Return (x, y) of the center of cell containing provided text 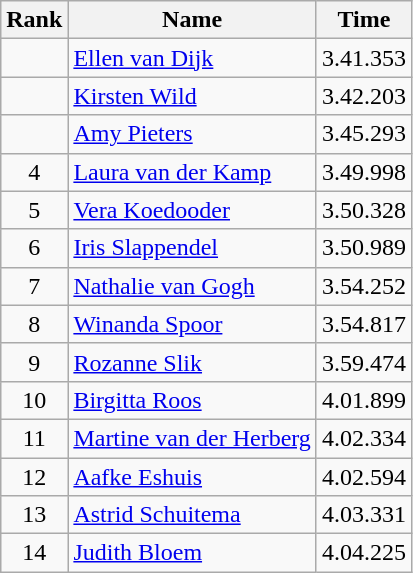
Rozanne Slik (192, 362)
13 (34, 515)
Birgitta Roos (192, 400)
Iris Slappendel (192, 248)
3.50.989 (364, 248)
3.54.817 (364, 324)
3.49.998 (364, 172)
4.04.225 (364, 553)
Vera Koedooder (192, 210)
Winanda Spoor (192, 324)
10 (34, 400)
3.59.474 (364, 362)
Nathalie van Gogh (192, 286)
Name (192, 20)
12 (34, 477)
4 (34, 172)
Judith Bloem (192, 553)
3.50.328 (364, 210)
4.03.331 (364, 515)
Martine van der Herberg (192, 438)
Ellen van Dijk (192, 58)
Amy Pieters (192, 134)
Laura van der Kamp (192, 172)
3.42.203 (364, 96)
8 (34, 324)
Rank (34, 20)
3.41.353 (364, 58)
11 (34, 438)
5 (34, 210)
3.45.293 (364, 134)
4.02.334 (364, 438)
6 (34, 248)
Astrid Schuitema (192, 515)
Aafke Eshuis (192, 477)
4.02.594 (364, 477)
7 (34, 286)
Kirsten Wild (192, 96)
Time (364, 20)
9 (34, 362)
3.54.252 (364, 286)
14 (34, 553)
4.01.899 (364, 400)
